Find where the given text appears and provide that cell's center as [X, Y] coordinate. 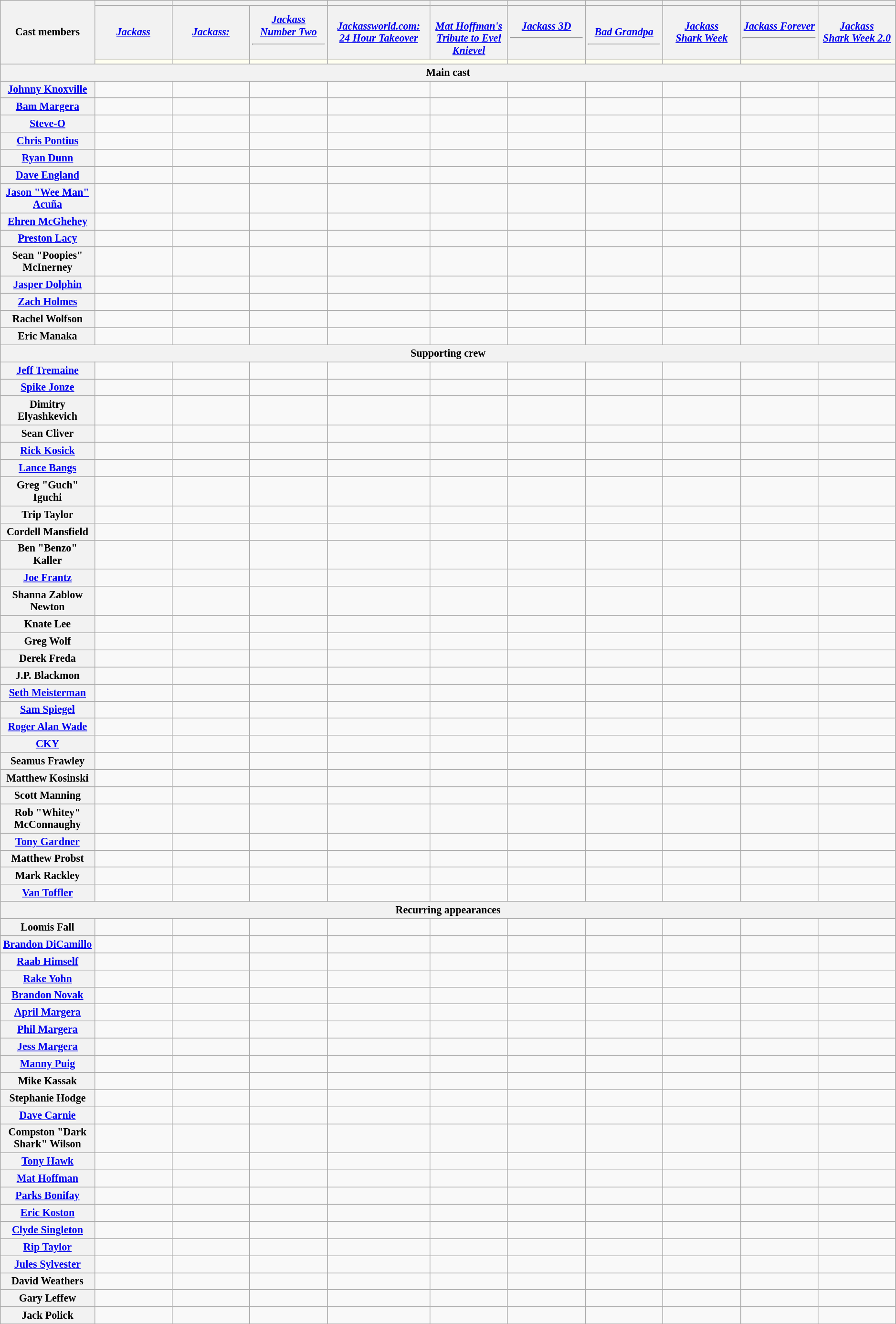
Jackass 3D [546, 32]
Chris Pontius [48, 141]
Joe Frantz [48, 578]
Dimitry Elyashkevich [48, 411]
Cordell Mansfield [48, 531]
Rachel Wolfson [48, 319]
Sam Spiegel [48, 710]
Mat Hoffman [48, 1178]
Ben "Benzo" Kaller [48, 555]
Brandon Novak [48, 996]
Sean "Poopies" McInerney [48, 262]
Lance Bangs [48, 468]
Tony Hawk [48, 1162]
Jules Sylvester [48, 1264]
Ryan Dunn [48, 158]
Zach Holmes [48, 302]
Greg "Guch" Iguchi [48, 491]
Scott Manning [48, 795]
Jackass: [211, 32]
Rob "Whitey" McConnaughy [48, 818]
Spike Jonze [48, 387]
Jackassworld.com:24 Hour Takeover [379, 32]
Rip Taylor [48, 1247]
Preston Lacy [48, 238]
JackassShark Week 2.0 [857, 32]
Rick Kosick [48, 451]
Seamus Frawley [48, 761]
Matthew Probst [48, 858]
Raab Himself [48, 961]
Tony Gardner [48, 841]
Jason "Wee Man" Acuña [48, 198]
Phil Margera [48, 1029]
Van Toffler [48, 893]
Seth Meisterman [48, 692]
Matthew Kosinski [48, 778]
Recurring appearances [448, 910]
Jess Margera [48, 1047]
Ehren McGhehey [48, 221]
Gary Leffew [48, 1298]
Dave Carnie [48, 1115]
Dave England [48, 175]
April Margera [48, 1013]
Jasper Dolphin [48, 285]
Knate Lee [48, 624]
Jackass Forever [779, 32]
Loomis Fall [48, 927]
JackassShark Week [702, 32]
Roger Alan Wade [48, 727]
Eric Koston [48, 1213]
Mark Rackley [48, 876]
Mat Hoffman's Tribute to Evel Knievel [469, 32]
Bam Margera [48, 106]
Trip Taylor [48, 514]
Clyde Singleton [48, 1230]
CKY [48, 744]
Sean Cliver [48, 434]
Bad Grandpa [624, 32]
Brandon DiCamillo [48, 944]
Jeff Tremaine [48, 370]
Steve-O [48, 124]
Compston "Dark Shark" Wilson [48, 1138]
JackassNumber Two [288, 32]
Shanna Zablow Newton [48, 601]
Jackass [134, 32]
Parks Bonifay [48, 1196]
Mike Kassak [48, 1081]
Cast members [48, 32]
David Weathers [48, 1281]
Stephanie Hodge [48, 1098]
Derek Freda [48, 658]
Johnny Knoxville [48, 89]
Manny Puig [48, 1064]
Eric Manaka [48, 336]
Greg Wolf [48, 641]
J.P. Blackmon [48, 676]
Rake Yohn [48, 978]
Jack Polick [48, 1315]
Supporting crew [448, 353]
Main cast [448, 72]
